Search for the cell housing the specified text and yield its (X, Y) center coordinate. 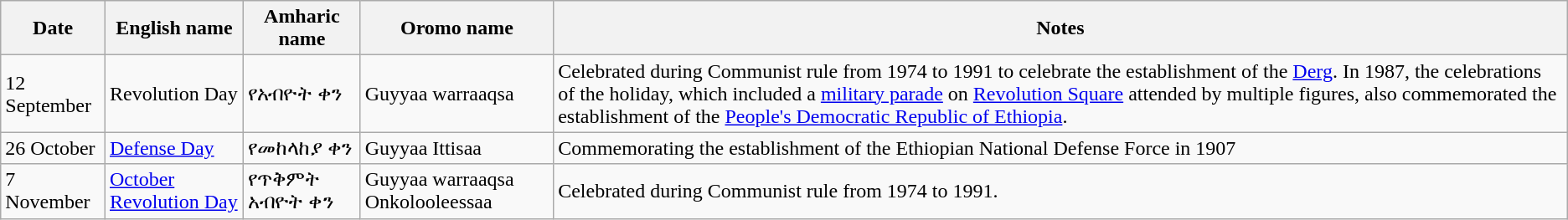
Notes (1060, 28)
Revolution Day (174, 94)
26 October (54, 148)
Date (54, 28)
Amharic name (302, 28)
12 September (54, 94)
Guyyaa warraaqsa (457, 94)
Guyyaa warraaqsa Onkolooleessaa (457, 191)
የመከላከያ ቀን (302, 148)
Celebrated during Communist rule from 1974 to 1991. (1060, 191)
English name (174, 28)
Guyyaa Ittisaa (457, 148)
October Revolution Day (174, 191)
የጥቅምት አብዮት ቀን (302, 191)
የአብዮት ቀን (302, 94)
Commemorating the establishment of the Ethiopian National Defense Force in 1907 (1060, 148)
Oromo name (457, 28)
Defense Day (174, 148)
7 November (54, 191)
